Locate the cell with the specified text and output its [x, y] center coordinate. 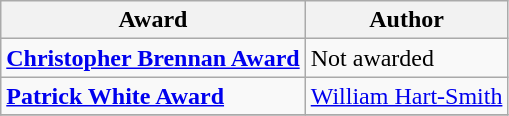
William Hart-Smith [406, 96]
Christopher Brennan Award [153, 58]
Patrick White Award [153, 96]
Not awarded [406, 58]
Award [153, 20]
Author [406, 20]
